Return [x, y] of the center of cell containing provided text 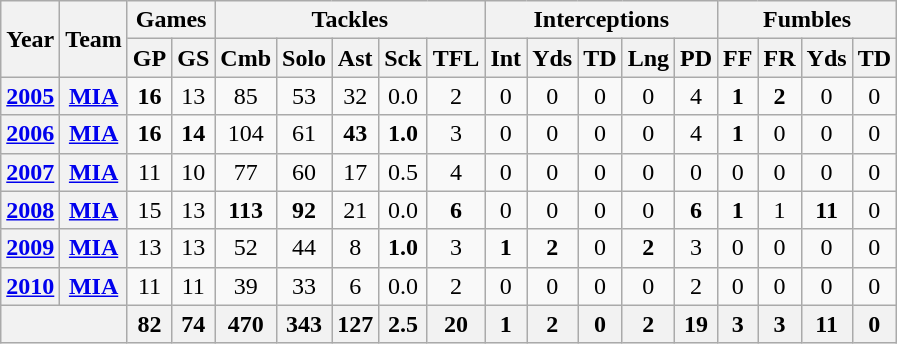
61 [304, 134]
2005 [30, 96]
Year [30, 39]
20 [456, 324]
Ast [356, 58]
2.5 [403, 324]
10 [194, 172]
15 [149, 210]
113 [246, 210]
TFL [456, 58]
Tackles [350, 20]
Cmb [246, 58]
2010 [30, 286]
FF [738, 58]
33 [304, 286]
Int [506, 58]
82 [149, 324]
127 [356, 324]
17 [356, 172]
19 [696, 324]
Interceptions [602, 20]
53 [304, 96]
2006 [30, 134]
GP [149, 58]
343 [304, 324]
32 [356, 96]
8 [356, 248]
2007 [30, 172]
104 [246, 134]
Sck [403, 58]
14 [194, 134]
FR [780, 58]
74 [194, 324]
Team [94, 39]
60 [304, 172]
77 [246, 172]
0.5 [403, 172]
PD [696, 58]
85 [246, 96]
Solo [304, 58]
470 [246, 324]
92 [304, 210]
43 [356, 134]
21 [356, 210]
2008 [30, 210]
Games [170, 20]
GS [194, 58]
52 [246, 248]
39 [246, 286]
Fumbles [808, 20]
44 [304, 248]
2009 [30, 248]
Lng [648, 58]
